Return the (x, y) coordinate for the center point of the cell that contains the specified text.  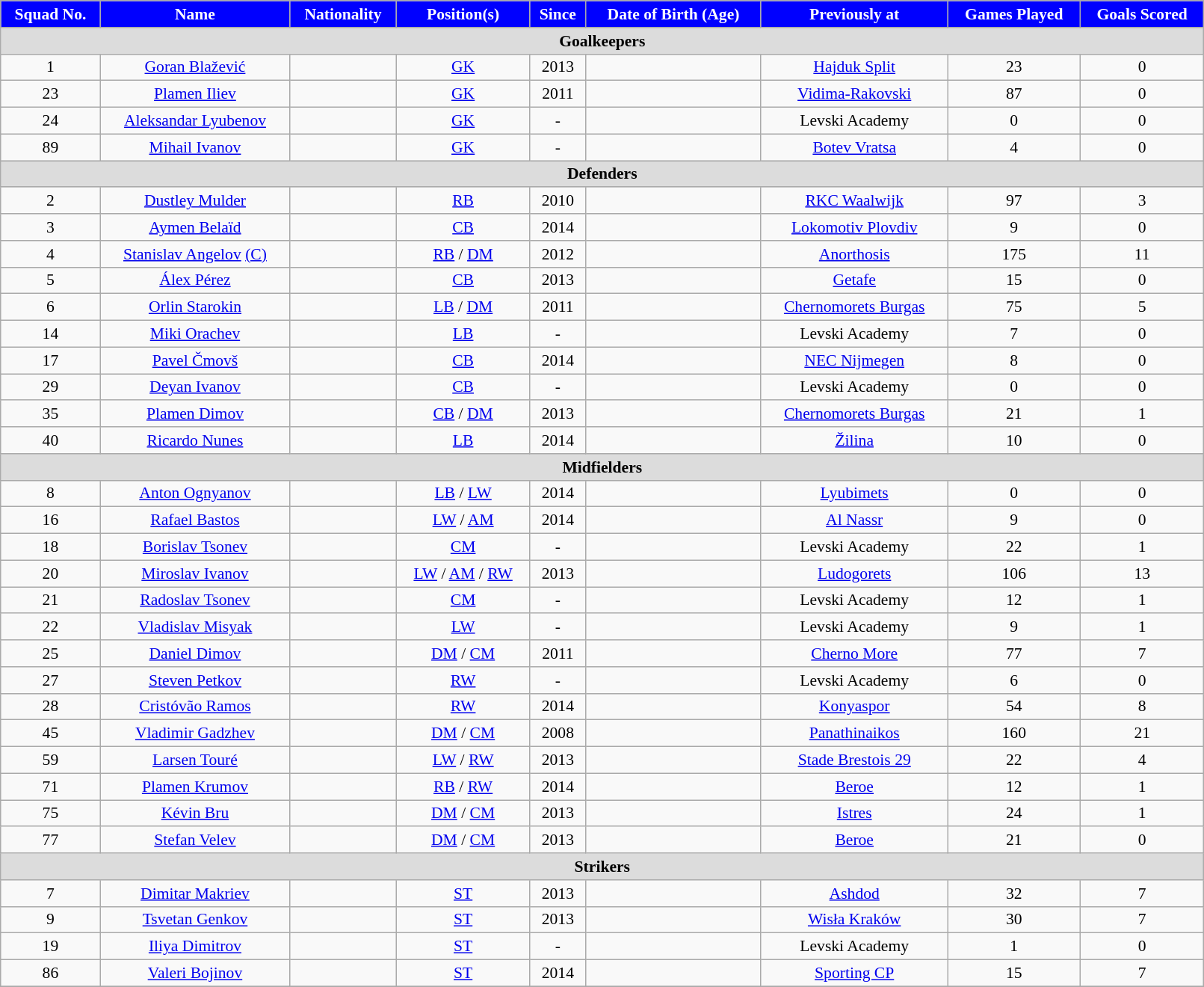
160 (1014, 734)
Botev Vratsa (853, 147)
Strikers (602, 867)
Pavel Čmovš (195, 360)
89 (51, 147)
Position(s) (463, 14)
Sporting CP (853, 974)
Radoslav Tsonev (195, 600)
Rafael Bastos (195, 520)
Vladimir Gadzhev (195, 734)
Álex Pérez (195, 280)
Iliya Dimitrov (195, 947)
25 (51, 654)
40 (51, 440)
Borislav Tsonev (195, 547)
RKC Waalwijk (853, 201)
13 (1142, 574)
Nationality (343, 14)
86 (51, 974)
Daniel Dimov (195, 654)
NEC Nijmegen (853, 360)
Kévin Bru (195, 814)
Istres (853, 814)
Defenders (602, 174)
16 (51, 520)
Goals Scored (1142, 14)
Miki Orachev (195, 334)
Ludogorets (853, 574)
Wisła Kraków (853, 920)
Goalkeepers (602, 41)
28 (51, 707)
Getafe (853, 280)
Aymen Belaïd (195, 227)
Goran Blažević (195, 67)
97 (1014, 201)
Dimitar Makriev (195, 894)
30 (1014, 920)
32 (1014, 894)
Vladislav Misyak (195, 627)
Miroslav Ivanov (195, 574)
Anton Ognyanov (195, 493)
RB / DM (463, 254)
18 (51, 547)
29 (51, 387)
Aleksandar Lyubenov (195, 121)
Larsen Touré (195, 760)
Plamen Iliev (195, 94)
106 (1014, 574)
RB (463, 201)
Since (558, 14)
Steven Petkov (195, 680)
LW / RW (463, 760)
LW (463, 627)
2010 (558, 201)
RB / RW (463, 787)
35 (51, 414)
Hajduk Split (853, 67)
Name (195, 14)
Squad No. (51, 14)
Anorthosis (853, 254)
19 (51, 947)
Žilina (853, 440)
175 (1014, 254)
Deyan Ivanov (195, 387)
LW / AM / RW (463, 574)
59 (51, 760)
Tsvetan Genkov (195, 920)
CB / DM (463, 414)
Games Played (1014, 14)
2008 (558, 734)
Cristóvão Ramos (195, 707)
87 (1014, 94)
Lyubimets (853, 493)
Plamen Krumov (195, 787)
LB / DM (463, 307)
Ashdod (853, 894)
Plamen Dimov (195, 414)
Valeri Bojinov (195, 974)
54 (1014, 707)
Midfielders (602, 467)
45 (51, 734)
20 (51, 574)
Stade Brestois 29 (853, 760)
11 (1142, 254)
71 (51, 787)
Stanislav Angelov (C) (195, 254)
Ricardo Nunes (195, 440)
LB / LW (463, 493)
Date of Birth (Age) (674, 14)
Panathinaikos (853, 734)
Stefan Velev (195, 840)
17 (51, 360)
10 (1014, 440)
2 (51, 201)
Lokomotiv Plovdiv (853, 227)
27 (51, 680)
LW / AM (463, 520)
Konyaspor (853, 707)
Cherno More (853, 654)
Vidima-Rakovski (853, 94)
Orlin Starokin (195, 307)
Al Nassr (853, 520)
Previously at (853, 14)
Mihail Ivanov (195, 147)
2012 (558, 254)
Dustley Mulder (195, 201)
14 (51, 334)
